Capture the cell that displays the provided text and extract its [X, Y] central coordinate. 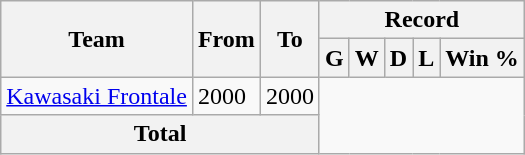
From [226, 39]
Record [422, 20]
D [398, 58]
W [366, 58]
L [426, 58]
To [290, 39]
Total [160, 134]
Kawasaki Frontale [97, 96]
G [334, 58]
Win % [482, 58]
Team [97, 39]
